Identify which cell holds the provided text, then report its [X, Y] central coordinate. 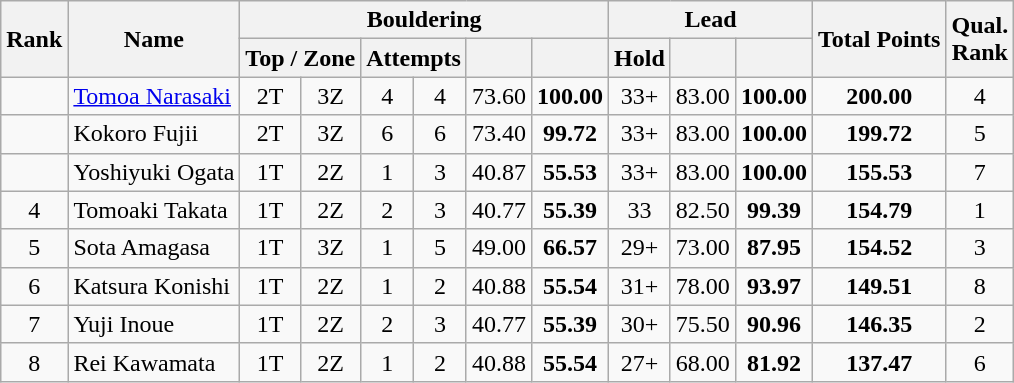
Bouldering [424, 20]
Rank [34, 39]
Yoshiyuki Ogata [154, 172]
75.50 [702, 324]
Sota Amagasa [154, 248]
55.53 [570, 172]
137.47 [879, 362]
87.95 [774, 248]
30+ [640, 324]
Attempts [414, 58]
73.00 [702, 248]
154.52 [879, 248]
Tomoaki Takata [154, 210]
Katsura Konishi [154, 286]
99.72 [570, 134]
Tomoa Narasaki [154, 96]
73.40 [498, 134]
81.92 [774, 362]
27+ [640, 362]
146.35 [879, 324]
Lead [711, 20]
73.60 [498, 96]
31+ [640, 286]
66.57 [570, 248]
155.53 [879, 172]
154.79 [879, 210]
Name [154, 39]
40.87 [498, 172]
29+ [640, 248]
99.39 [774, 210]
Rei Kawamata [154, 362]
Kokoro Fujii [154, 134]
33 [640, 210]
93.97 [774, 286]
Hold [640, 58]
Qual.Rank [980, 39]
200.00 [879, 96]
82.50 [702, 210]
Yuji Inoue [154, 324]
149.51 [879, 286]
68.00 [702, 362]
Top / Zone [300, 58]
49.00 [498, 248]
78.00 [702, 286]
199.72 [879, 134]
90.96 [774, 324]
Total Points [879, 39]
